Output the (X, Y) coordinate of the center of the cell containing the given text.  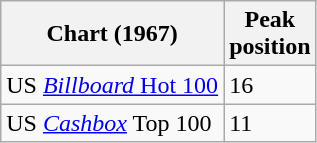
Peakposition (270, 34)
16 (270, 85)
Chart (1967) (112, 34)
US Cashbox Top 100 (112, 123)
US Billboard Hot 100 (112, 85)
11 (270, 123)
